Return [x, y] of the center of cell containing provided text 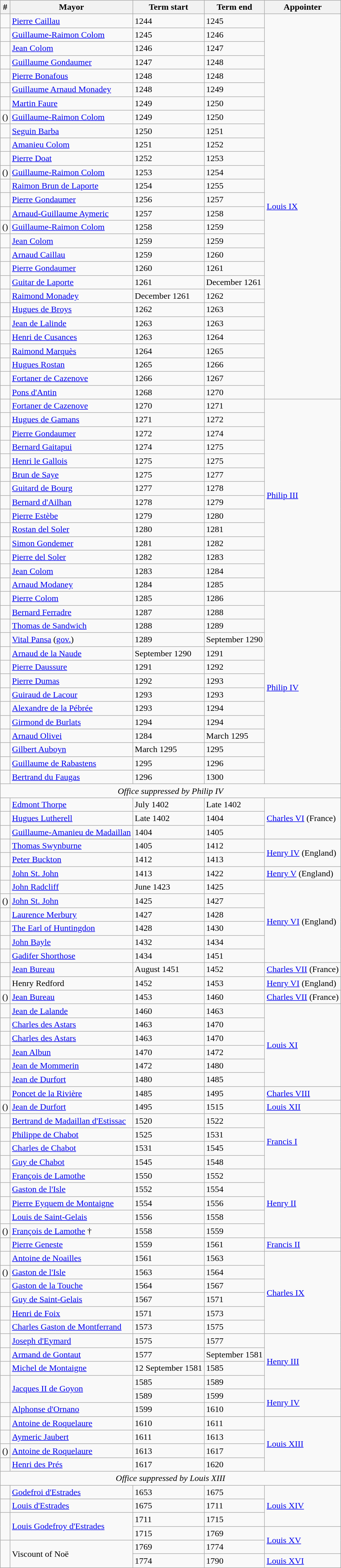
Girmond de Burlats [71, 722]
Pierre del Soler [71, 557]
1422 [235, 873]
Term end [235, 7]
1522 [235, 1121]
Pierre Dumas [71, 681]
June 1423 [169, 887]
Pierre Estèbe [71, 516]
Louis d'Estrades [71, 1506]
Godefroi d'Estrades [71, 1492]
Armand de Gontaut [71, 1355]
Louis XI [302, 1045]
François de Lamothe † [71, 1231]
Henri des Prés [71, 1464]
Office suppressed by Louis XIII [170, 1478]
Poncet de la Rivière [71, 1093]
Bernard Gaitapui [71, 447]
1244 [169, 21]
Henri de Cusances [71, 337]
1300 [235, 777]
August 1451 [169, 969]
Alphonse d'Ornano [71, 1409]
Edmont Thorpe [71, 804]
Laurence Merbury [71, 915]
Louis IX [302, 207]
Brun de Saye [71, 475]
Charles de Chabot [71, 1148]
Joseph d'Eymard [71, 1341]
Rostan del Soler [71, 530]
Pierre Geneste [71, 1244]
Jean de Lalinde [71, 323]
Henry II [302, 1203]
Term start [169, 7]
Arnaud Modaney [71, 584]
July 1402 [169, 804]
Louis XIV [302, 1506]
Charles VI (France) [302, 818]
François de Lamothe [71, 1176]
Philippe de Chabot [71, 1135]
Amanieu Colom [71, 144]
1520 [169, 1121]
John Radcliff [71, 887]
Guiraud de Lacour [71, 695]
Guillaume Arnaud Monadey [71, 90]
Pierre Daussure [71, 667]
Guy de Saint-Gelais [71, 1300]
1548 [235, 1162]
Jean Albun [71, 1052]
Gilbert Auboyn [71, 750]
John Bayle [71, 942]
Raimond Marquès [71, 351]
Michel de Montaigne [71, 1368]
Guitard de Bourg [71, 488]
Thomas Swynburne [71, 846]
Charles VIII [302, 1093]
Vital Pansa (gov.) [71, 640]
Antoine de Noailles [71, 1258]
Louis XVI [302, 1561]
Francis I [302, 1141]
Francis II [302, 1244]
1515 [235, 1107]
Pierre Doat [71, 158]
Arnaud-Guillaume Aymeric [71, 213]
1550 [169, 1176]
Pierre Colom [71, 598]
Charles Gaston de Montferrand [71, 1327]
Viscount of Noë [71, 1554]
Jean de Lalande [71, 1011]
Pierre Caillau [71, 21]
1267 [235, 378]
Mayor [71, 7]
Louis Godefroy d'Estrades [71, 1526]
Philip IV [302, 688]
Appointer [302, 7]
Raimond Monadey [71, 296]
1620 [235, 1464]
Gadifer Shorthose [71, 956]
1430 [235, 928]
Henry III [302, 1361]
Jean de Mommerin [71, 1066]
Martin Faure [71, 103]
Arnaud de la Naude [71, 653]
Pierre Eyquem de Montaigne [71, 1203]
1268 [169, 392]
Guillaume Gondaumer [71, 62]
Hugues de Gamans [71, 420]
12 September 1581 [169, 1368]
Philip III [302, 496]
Office suppressed by Philip IV [170, 791]
Pierre Bonafous [71, 76]
Peter Buckton [71, 860]
Bertrand de Madaillan d'Estissac [71, 1121]
Henri le Gallois [71, 461]
Henry IV (England) [302, 853]
Bernard Ferradre [71, 612]
1256 [169, 200]
1286 [235, 598]
The Earl of Huntingdon [71, 928]
Simon Gondemer [71, 543]
Henry V (England) [302, 873]
Jacques II de Goyon [71, 1389]
1525 [169, 1135]
1451 [235, 956]
September 1581 [235, 1355]
Arnaud Caillau [71, 255]
Henry IV [302, 1403]
Louis XIII [302, 1444]
Louis XV [302, 1540]
Raimon Brun de Laporte [71, 186]
Pons d'Antin [71, 392]
Louis XII [302, 1107]
Bernard d'Ailhan [71, 502]
Thomas de Sandwich [71, 626]
# [5, 7]
Guitar de Laporte [71, 282]
1287 [169, 612]
Hugues Lutherell [71, 818]
Hugues de Broys [71, 310]
1653 [169, 1492]
Louis de Saint-Gelais [71, 1217]
Bertrand du Faugas [71, 777]
Charles IX [302, 1292]
Seguin Barba [71, 131]
Henry Redford [71, 983]
Arnaud Olivei [71, 736]
Henri de Foix [71, 1313]
Guillaume-Amanieu de Madaillan [71, 832]
Guillaume de Rabastens [71, 763]
Alexandre de la Pébrée [71, 708]
Aymeric Jaubert [71, 1437]
1432 [169, 942]
1255 [235, 186]
Guy de Chabot [71, 1162]
Gaston de la Touche [71, 1286]
1790 [235, 1561]
Hugues Rostan [71, 364]
